Capture the cell that displays the provided text and extract its [X, Y] central coordinate. 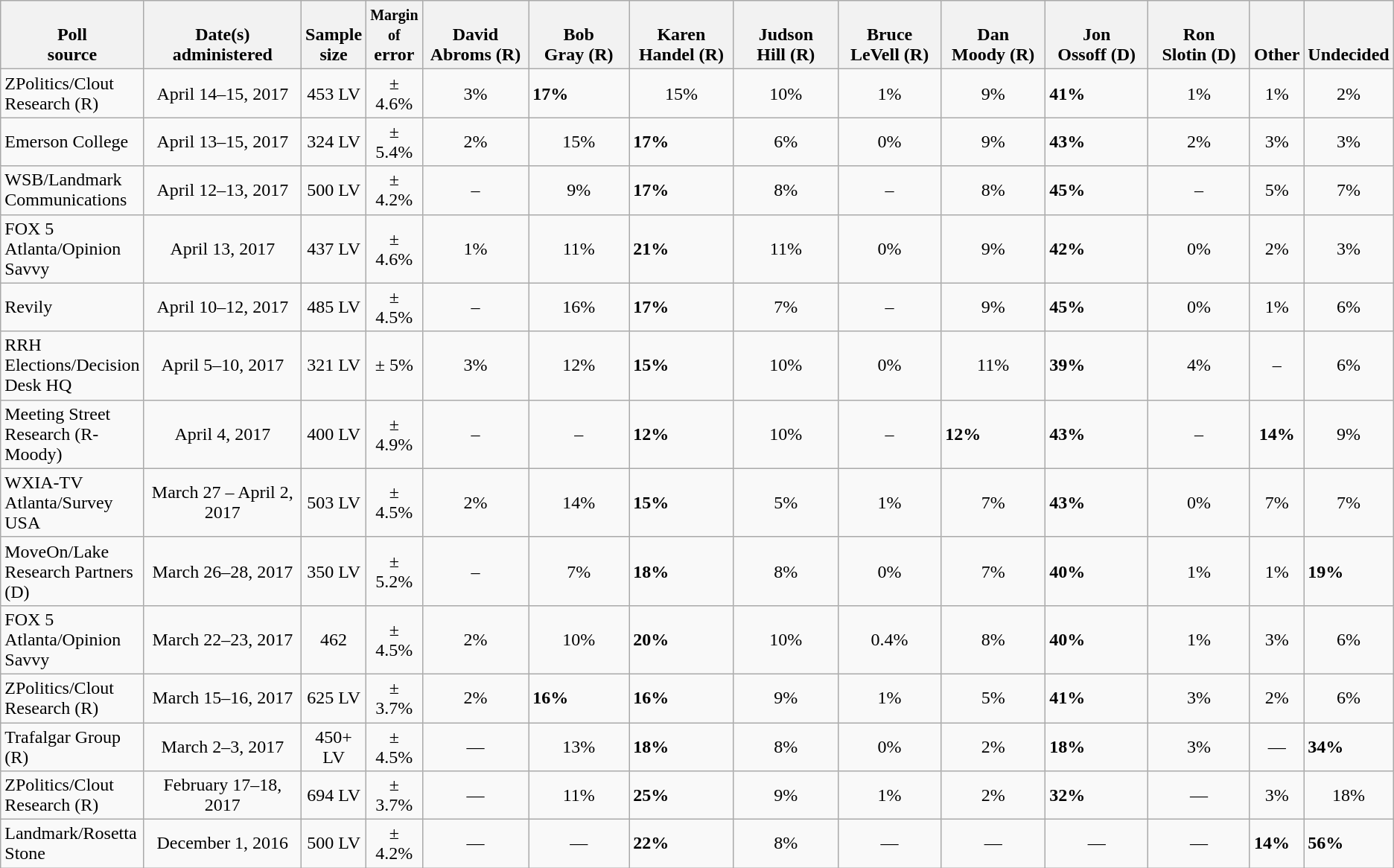
42% [1097, 249]
December 1, 2016 [222, 844]
± 5.4% [395, 141]
Landmark/Rosetta Stone [72, 844]
April 13–15, 2017 [222, 141]
BobGray (R) [579, 35]
March 27 – April 2, 2017 [222, 502]
March 22–23, 2017 [222, 639]
± 4.9% [395, 434]
DavidAbroms (R) [475, 35]
625 LV [334, 698]
Meeting Street Research (R-Moody) [72, 434]
Pollsource [72, 35]
MoveOn/Lake Research Partners (D) [72, 571]
4% [1199, 366]
March 15–16, 2017 [222, 698]
April 12–13, 2017 [222, 191]
20% [682, 639]
April 5–10, 2017 [222, 366]
56% [1349, 844]
Trafalgar Group (R) [72, 746]
25% [682, 795]
Other [1276, 35]
± 5.2% [395, 571]
22% [682, 844]
April 13, 2017 [222, 249]
34% [1349, 746]
Revily [72, 307]
WXIA-TV Atlanta/Survey USA [72, 502]
694 LV [334, 795]
19% [1349, 571]
RonSlotin (D) [1199, 35]
RRH Elections/Decision Desk HQ [72, 366]
KarenHandel (R) [682, 35]
JudsonHill (R) [786, 35]
April 14–15, 2017 [222, 94]
April 10–12, 2017 [222, 307]
350 LV [334, 571]
324 LV [334, 141]
Samplesize [334, 35]
Emerson College [72, 141]
462 [334, 639]
JonOssoff (D) [1097, 35]
32% [1097, 795]
503 LV [334, 502]
450+ LV [334, 746]
453 LV [334, 94]
Date(s)administered [222, 35]
437 LV [334, 249]
21% [682, 249]
321 LV [334, 366]
March 26–28, 2017 [222, 571]
Margin oferror [395, 35]
39% [1097, 366]
± 5% [395, 366]
485 LV [334, 307]
DanMoody (R) [993, 35]
13% [579, 746]
March 2–3, 2017 [222, 746]
April 4, 2017 [222, 434]
WSB/Landmark Communications [72, 191]
Undecided [1349, 35]
400 LV [334, 434]
February 17–18, 2017 [222, 795]
0.4% [889, 639]
BruceLeVell (R) [889, 35]
